Scan for the cell matching the given text and deliver its (X, Y) coordinate at center. 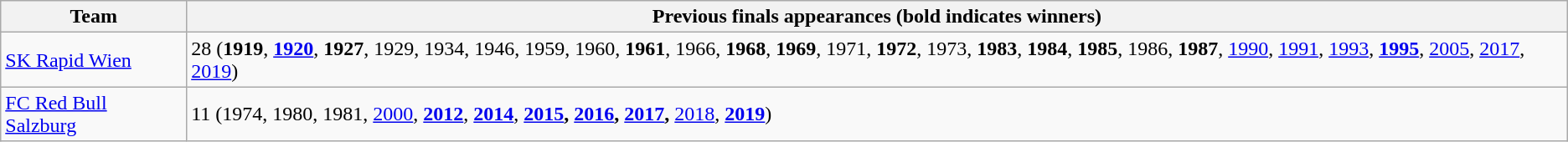
SK Rapid Wien (94, 60)
Team (94, 17)
Previous finals appearances (bold indicates winners) (878, 17)
FC Red Bull Salzburg (94, 114)
11 (1974, 1980, 1981, 2000, 2012, 2014, 2015, 2016, 2017, 2018, 2019) (878, 114)
